Locate the cell with the specified text and output its [x, y] center coordinate. 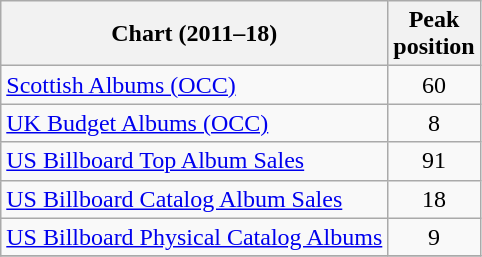
US Billboard Top Album Sales [194, 161]
8 [434, 123]
US Billboard Catalog Album Sales [194, 199]
9 [434, 237]
UK Budget Albums (OCC) [194, 123]
Peakposition [434, 34]
18 [434, 199]
Scottish Albums (OCC) [194, 85]
Chart (2011–18) [194, 34]
91 [434, 161]
US Billboard Physical Catalog Albums [194, 237]
60 [434, 85]
